For the text-containing cell, return its midpoint in [X, Y] coordinate format. 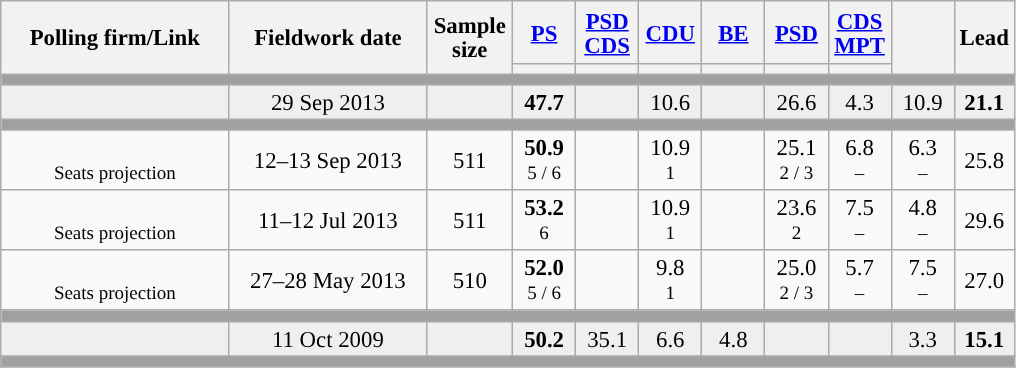
BE [734, 32]
21.1 [984, 102]
PSDCDS [608, 32]
6.6 [670, 338]
10.6 [670, 102]
25.12 / 3 [796, 160]
50.2 [544, 338]
53.26 [544, 220]
Polling firm/Link [115, 38]
4.8 – [922, 220]
9.81 [670, 280]
27.0 [984, 280]
Fieldwork date [328, 38]
PSD [796, 32]
52.05 / 6 [544, 280]
6.8 – [860, 160]
Lead [984, 38]
PS [544, 32]
6.3 – [922, 160]
11 Oct 2009 [328, 338]
510 [470, 280]
4.8 [734, 338]
12–13 Sep 2013 [328, 160]
27–28 May 2013 [328, 280]
25.8 [984, 160]
47.7 [544, 102]
15.1 [984, 338]
11–12 Jul 2013 [328, 220]
35.1 [608, 338]
25.02 / 3 [796, 280]
26.6 [796, 102]
10.9 [922, 102]
29 Sep 2013 [328, 102]
CDSMPT [860, 32]
3.3 [922, 338]
4.3 [860, 102]
29.6 [984, 220]
5.7 – [860, 280]
23.62 [796, 220]
Sample size [470, 38]
CDU [670, 32]
50.95 / 6 [544, 160]
